Find where the given text appears and provide that cell's center as [X, Y] coordinate. 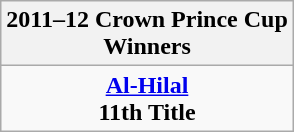
Al-Hilal11th Title [148, 98]
2011–12 Crown Prince Cup Winners [148, 34]
